Pinpoint the cell where the given text exists, returning its [x, y] midpoint coordinate. 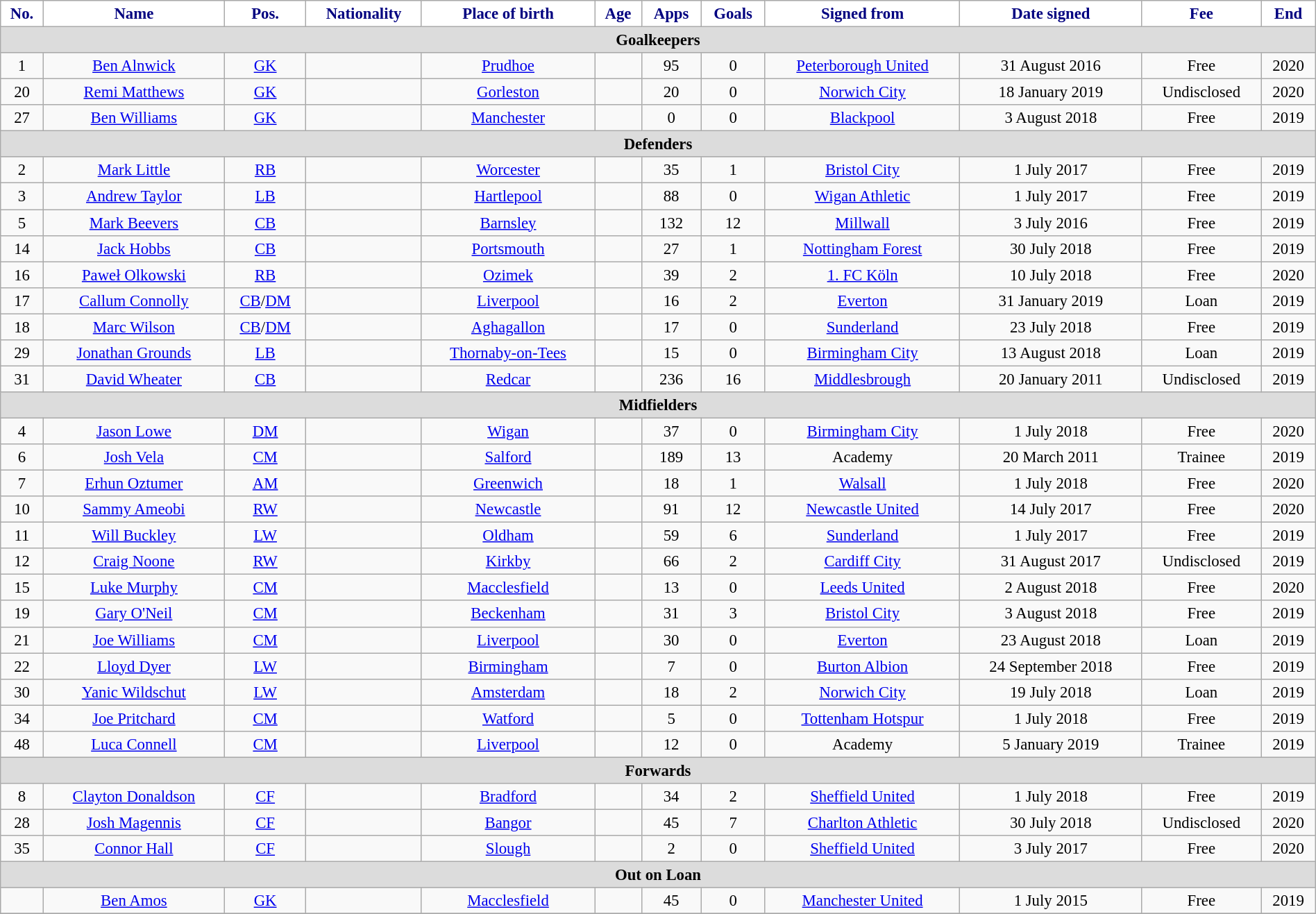
DM [265, 431]
29 [22, 353]
Paweł Olkowski [133, 275]
Greenwich [508, 484]
3 July 2017 [1051, 849]
1. FC Köln [862, 275]
3 July 2016 [1051, 223]
Midfielders [658, 405]
Date signed [1051, 14]
Place of birth [508, 14]
Remi Matthews [133, 92]
Tottenham Hotspur [862, 718]
Kirkby [508, 561]
Luke Murphy [133, 588]
14 July 2017 [1051, 509]
28 [22, 822]
Clayton Donaldson [133, 797]
Peterborough United [862, 66]
2 August 2018 [1051, 588]
Josh Vela [133, 457]
19 [22, 614]
20 March 2011 [1051, 457]
Nottingham Forest [862, 248]
14 [22, 248]
Bangor [508, 822]
5 January 2019 [1051, 745]
Jason Lowe [133, 431]
Defenders [658, 144]
Joe Williams [133, 640]
Birmingham [508, 666]
19 July 2018 [1051, 692]
Blackpool [862, 118]
Signed from [862, 14]
91 [670, 509]
Ben Amos [133, 901]
Josh Magennis [133, 822]
Manchester United [862, 901]
Redcar [508, 379]
Erhun Oztumer [133, 484]
Aghagallon [508, 327]
Forwards [658, 770]
End [1288, 14]
22 [22, 666]
21 [22, 640]
Craig Noone [133, 561]
Gorleston [508, 92]
59 [670, 536]
Charlton Athletic [862, 822]
Andrew Taylor [133, 196]
Luca Connell [133, 745]
No. [22, 14]
88 [670, 196]
10 July 2018 [1051, 275]
Oldham [508, 536]
Ozimek [508, 275]
Name [133, 14]
11 [22, 536]
Lloyd Dyer [133, 666]
Apps [670, 14]
Pos. [265, 14]
Manchester [508, 118]
Sammy Ameobi [133, 509]
Slough [508, 849]
Jonathan Grounds [133, 353]
Marc Wilson [133, 327]
4 [22, 431]
31 August 2016 [1051, 66]
Connor Hall [133, 849]
Will Buckley [133, 536]
Leeds United [862, 588]
95 [670, 66]
Worcester [508, 170]
Middlesbrough [862, 379]
31 August 2017 [1051, 561]
Ben Alnwick [133, 66]
10 [22, 509]
48 [22, 745]
AM [265, 484]
Mark Beevers [133, 223]
Cardiff City [862, 561]
Ben Williams [133, 118]
66 [670, 561]
1 July 2015 [1051, 901]
Newcastle United [862, 509]
23 July 2018 [1051, 327]
Watford [508, 718]
Salford [508, 457]
Prudhoe [508, 66]
Beckenham [508, 614]
Age [618, 14]
Yanic Wildschut [133, 692]
Gary O'Neil [133, 614]
Burton Albion [862, 666]
Thornaby-on-Tees [508, 353]
Newcastle [508, 509]
24 September 2018 [1051, 666]
23 August 2018 [1051, 640]
39 [670, 275]
236 [670, 379]
18 January 2019 [1051, 92]
Wigan Athletic [862, 196]
8 [22, 797]
Walsall [862, 484]
Nationality [364, 14]
20 January 2011 [1051, 379]
Callum Connolly [133, 301]
Out on Loan [658, 875]
Amsterdam [508, 692]
Mark Little [133, 170]
Goalkeepers [658, 40]
Fee [1201, 14]
Barnsley [508, 223]
Hartlepool [508, 196]
Portsmouth [508, 248]
Jack Hobbs [133, 248]
13 August 2018 [1051, 353]
189 [670, 457]
Bradford [508, 797]
Wigan [508, 431]
Joe Pritchard [133, 718]
31 January 2019 [1051, 301]
132 [670, 223]
Goals [733, 14]
Millwall [862, 223]
37 [670, 431]
David Wheater [133, 379]
